Search for the cell housing the specified text and yield its [X, Y] center coordinate. 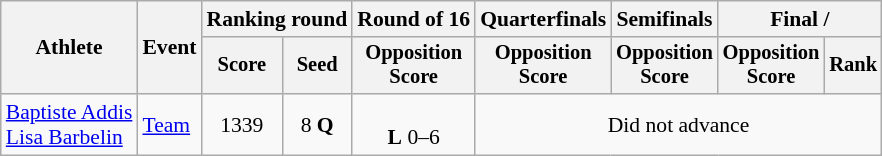
Athlete [70, 48]
1339 [242, 124]
Baptiste AddisLisa Barbelin [70, 124]
Final / [800, 19]
Ranking round [278, 19]
L 0–6 [414, 124]
Quarterfinals [543, 19]
Team [169, 124]
Rank [853, 66]
Did not advance [678, 124]
Round of 16 [414, 19]
8 Q [317, 124]
Semifinals [664, 19]
Seed [317, 66]
Event [169, 48]
Score [242, 66]
